Find where the given text appears and provide that cell's center as (x, y) coordinate. 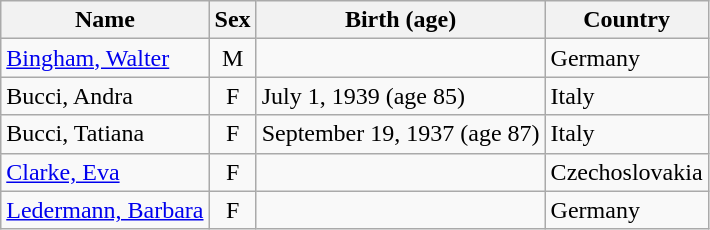
July 1, 1939 (age 85) (400, 96)
Ledermann, Barbara (105, 210)
Czechoslovakia (626, 172)
Bingham, Walter (105, 58)
Birth (age) (400, 20)
M (232, 58)
Bucci, Andra (105, 96)
September 19, 1937 (age 87) (400, 134)
Country (626, 20)
Bucci, Tatiana (105, 134)
Sex (232, 20)
Clarke, Eva (105, 172)
Name (105, 20)
